Identify which cell holds the provided text, then report its [X, Y] central coordinate. 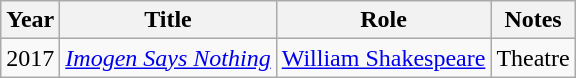
Title [168, 20]
Role [384, 20]
2017 [30, 58]
William Shakespeare [384, 58]
Imogen Says Nothing [168, 58]
Notes [533, 20]
Theatre [533, 58]
Year [30, 20]
